Determine the [x, y] coordinate at the center of the cell enclosing the given text.  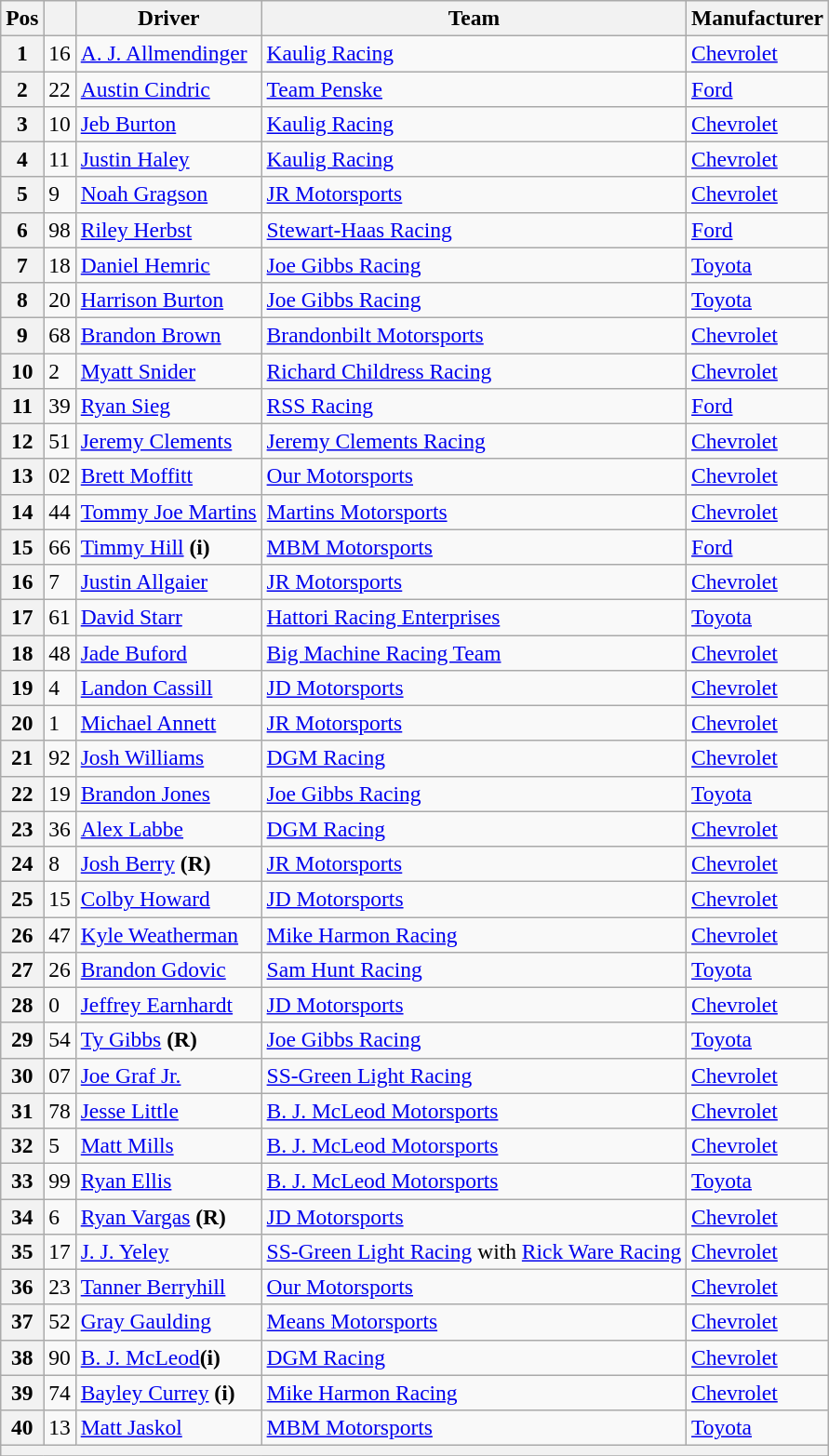
32 [22, 1145]
Ryan Sieg [168, 406]
30 [22, 1075]
48 [60, 652]
37 [22, 1322]
Jesse Little [168, 1111]
28 [22, 1005]
12 [22, 441]
Jade Buford [168, 652]
Sam Hunt Racing [474, 969]
Team Penske [474, 88]
Bayley Currey (i) [168, 1393]
34 [22, 1216]
47 [60, 934]
14 [22, 512]
Josh Berry (R) [168, 863]
61 [60, 617]
A. J. Allmendinger [168, 53]
Colby Howard [168, 899]
Jeffrey Earnhardt [168, 1005]
35 [22, 1251]
52 [60, 1322]
David Starr [168, 617]
Ty Gibbs (R) [168, 1040]
SS-Green Light Racing [474, 1075]
74 [60, 1393]
J. J. Yeley [168, 1251]
Michael Annett [168, 723]
Brandon Gdovic [168, 969]
Justin Haley [168, 159]
38 [22, 1357]
92 [60, 758]
Richard Childress Racing [474, 370]
RSS Racing [474, 406]
Daniel Hemric [168, 265]
Harrison Burton [168, 300]
Manufacturer [757, 18]
90 [60, 1357]
Ryan Ellis [168, 1181]
3 [22, 124]
B. J. McLeod(i) [168, 1357]
Jeb Burton [168, 124]
Ryan Vargas (R) [168, 1216]
Team [474, 18]
Brandonbilt Motorsports [474, 335]
SS-Green Light Racing with Rick Ware Racing [474, 1251]
99 [60, 1181]
Brett Moffitt [168, 476]
33 [22, 1181]
27 [22, 969]
Joe Graf Jr. [168, 1075]
Gray Gaulding [168, 1322]
Riley Herbst [168, 230]
21 [22, 758]
Tommy Joe Martins [168, 512]
Matt Jaskol [168, 1427]
Jeremy Clements [168, 441]
Brandon Brown [168, 335]
40 [22, 1427]
68 [60, 335]
Stewart-Haas Racing [474, 230]
Noah Gragson [168, 194]
29 [22, 1040]
Driver [168, 18]
Alex Labbe [168, 829]
98 [60, 230]
25 [22, 899]
Matt Mills [168, 1145]
Jeremy Clements Racing [474, 441]
44 [60, 512]
66 [60, 547]
07 [60, 1075]
Timmy Hill (i) [168, 547]
51 [60, 441]
Big Machine Racing Team [474, 652]
Myatt Snider [168, 370]
Martins Motorsports [474, 512]
Tanner Berryhill [168, 1287]
54 [60, 1040]
Brandon Jones [168, 794]
Landon Cassill [168, 688]
Hattori Racing Enterprises [474, 617]
Josh Williams [168, 758]
Means Motorsports [474, 1322]
Pos [22, 18]
31 [22, 1111]
24 [22, 863]
78 [60, 1111]
0 [60, 1005]
Kyle Weatherman [168, 934]
Justin Allgaier [168, 581]
02 [60, 476]
Austin Cindric [168, 88]
